Determine the [x, y] coordinate at the center of the cell enclosing the given text.  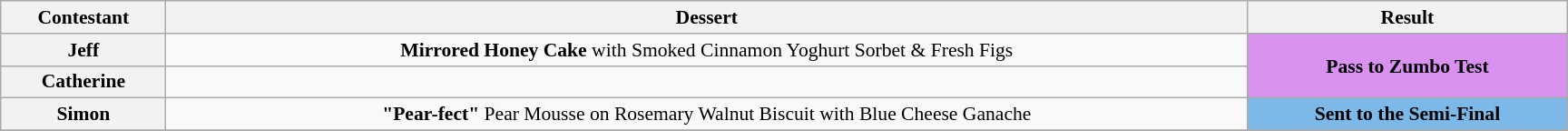
Catherine [83, 82]
Mirrored Honey Cake with Smoked Cinnamon Yoghurt Sorbet & Fresh Figs [707, 50]
Pass to Zumbo Test [1408, 65]
Contestant [83, 17]
Sent to the Semi-Final [1408, 115]
Simon [83, 115]
Result [1408, 17]
"Pear-fect" Pear Mousse on Rosemary Walnut Biscuit with Blue Cheese Ganache [707, 115]
Dessert [707, 17]
Jeff [83, 50]
